Search for the cell housing the specified text and yield its [x, y] center coordinate. 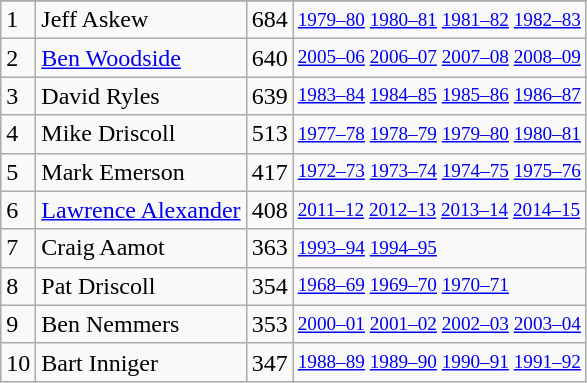
353 [270, 324]
347 [270, 362]
Jeff Askew [141, 20]
2005–06 2006–07 2007–08 2008–09 [439, 58]
417 [270, 172]
Ben Nemmers [141, 324]
2 [18, 58]
6 [18, 210]
1972–73 1973–74 1974–75 1975–76 [439, 172]
Craig Aamot [141, 248]
1977–78 1978–79 1979–80 1980–81 [439, 134]
Pat Driscoll [141, 286]
2000–01 2001–02 2002–03 2003–04 [439, 324]
Mike Driscoll [141, 134]
1988–89 1989–90 1990–91 1991–92 [439, 362]
Bart Inniger [141, 362]
513 [270, 134]
684 [270, 20]
David Ryles [141, 96]
Lawrence Alexander [141, 210]
363 [270, 248]
1 [18, 20]
1979–80 1980–81 1981–82 1982–83 [439, 20]
354 [270, 286]
5 [18, 172]
1993–94 1994–95 [439, 248]
639 [270, 96]
1983–84 1984–85 1985–86 1986–87 [439, 96]
1968–69 1969–70 1970–71 [439, 286]
Ben Woodside [141, 58]
640 [270, 58]
9 [18, 324]
Mark Emerson [141, 172]
8 [18, 286]
4 [18, 134]
10 [18, 362]
2011–12 2012–13 2013–14 2014–15 [439, 210]
7 [18, 248]
3 [18, 96]
408 [270, 210]
